Provide the [X, Y] coordinate of the cell's center where the given text is located.  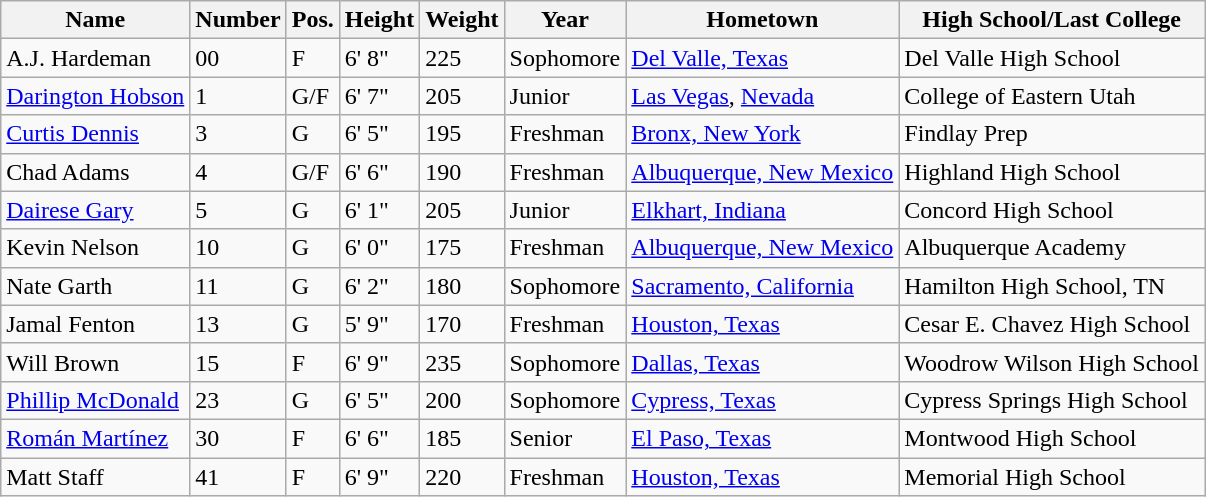
1 [238, 96]
Height [379, 20]
Montwood High School [1052, 438]
10 [238, 248]
225 [462, 58]
6' 7" [379, 96]
Hometown [762, 20]
Phillip McDonald [96, 400]
5 [238, 210]
High School/Last College [1052, 20]
200 [462, 400]
Las Vegas, Nevada [762, 96]
Senior [565, 438]
Curtis Dennis [96, 134]
170 [462, 324]
Cypress, Texas [762, 400]
Albuquerque Academy [1052, 248]
Weight [462, 20]
Concord High School [1052, 210]
Number [238, 20]
Findlay Prep [1052, 134]
Elkhart, Indiana [762, 210]
5' 9" [379, 324]
13 [238, 324]
Sacramento, California [762, 286]
23 [238, 400]
180 [462, 286]
41 [238, 477]
235 [462, 362]
Jamal Fenton [96, 324]
Hamilton High School, TN [1052, 286]
6' 0" [379, 248]
195 [462, 134]
Dairese Gary [96, 210]
Memorial High School [1052, 477]
3 [238, 134]
Román Martínez [96, 438]
Del Valle, Texas [762, 58]
Chad Adams [96, 172]
Dallas, Texas [762, 362]
190 [462, 172]
Bronx, New York [762, 134]
4 [238, 172]
220 [462, 477]
Cypress Springs High School [1052, 400]
College of Eastern Utah [1052, 96]
Del Valle High School [1052, 58]
Cesar E. Chavez High School [1052, 324]
185 [462, 438]
6' 8" [379, 58]
11 [238, 286]
Woodrow Wilson High School [1052, 362]
6' 1" [379, 210]
Pos. [312, 20]
Highland High School [1052, 172]
A.J. Hardeman [96, 58]
Year [565, 20]
6' 2" [379, 286]
15 [238, 362]
Will Brown [96, 362]
Name [96, 20]
30 [238, 438]
175 [462, 248]
Darington Hobson [96, 96]
Kevin Nelson [96, 248]
Matt Staff [96, 477]
El Paso, Texas [762, 438]
00 [238, 58]
Nate Garth [96, 286]
